Capture the cell that displays the provided text and extract its [x, y] central coordinate. 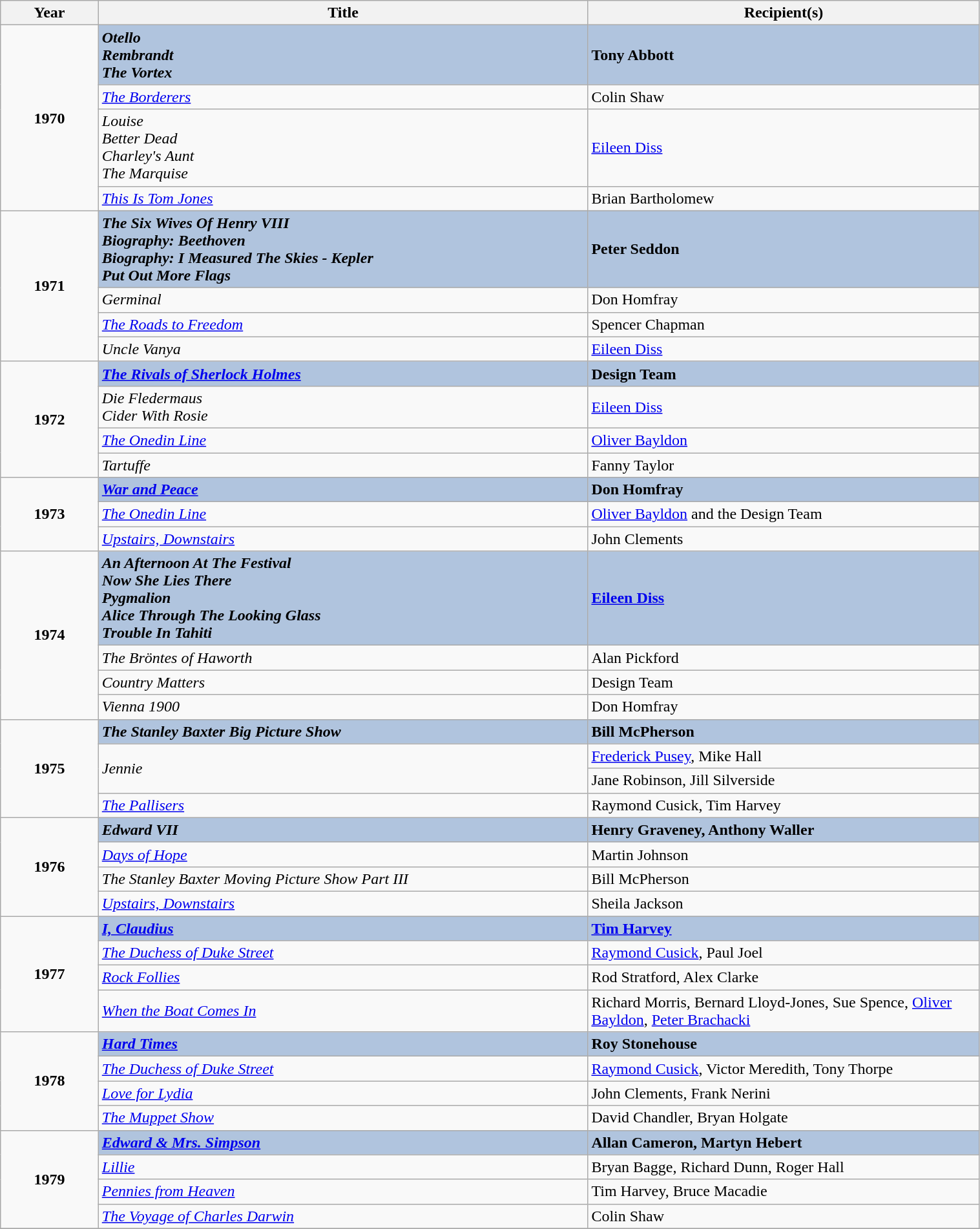
Henry Graveney, Anthony Waller [784, 830]
The Bröntes of Haworth [343, 658]
Alan Pickford [784, 658]
The Stanley Baxter Big Picture Show [343, 731]
Edward VII [343, 830]
Tim Harvey [784, 929]
Germinal [343, 300]
Jennie [343, 768]
Country Matters [343, 682]
Oliver Bayldon and the Design Team [784, 514]
Pennies from Heaven [343, 1192]
Tony Abbott [784, 55]
1972 [50, 419]
Vienna 1900 [343, 707]
War and Peace [343, 490]
Tartuffe [343, 465]
Spencer Chapman [784, 324]
Jane Robinson, Jill Silverside [784, 781]
The Rivals of Sherlock Holmes [343, 373]
Die FledermausCider With Rosie [343, 407]
Title [343, 13]
1979 [50, 1179]
Raymond Cusick, Victor Meredith, Tony Thorpe [784, 1069]
David Chandler, Bryan Holgate [784, 1118]
Hard Times [343, 1044]
The Six Wives Of Henry VIIIBiography: BeethovenBiography: I Measured The Skies - KeplerPut Out More Flags [343, 249]
Martin Johnson [784, 854]
The Muppet Show [343, 1118]
Peter Seddon [784, 249]
The Pallisers [343, 805]
1970 [50, 118]
Roy Stonehouse [784, 1044]
1973 [50, 514]
Edward & Mrs. Simpson [343, 1142]
Allan Cameron, Martyn Hebert [784, 1142]
LouiseBetter DeadCharley's AuntThe Marquise [343, 147]
Recipient(s) [784, 13]
The Roads to Freedom [343, 324]
Love for Lydia [343, 1093]
Oliver Bayldon [784, 440]
Frederick Pusey, Mike Hall [784, 756]
Lillie [343, 1167]
Year [50, 13]
Rod Stratford, Alex Clarke [784, 978]
1976 [50, 867]
I, Claudius [343, 929]
Bryan Bagge, Richard Dunn, Roger Hall [784, 1167]
1975 [50, 768]
OtelloRembrandtThe Vortex [343, 55]
Raymond Cusick, Paul Joel [784, 953]
John Clements [784, 539]
When the Boat Comes In [343, 1011]
Tim Harvey, Bruce Macadie [784, 1192]
Days of Hope [343, 854]
The Stanley Baxter Moving Picture Show Part III [343, 879]
The Voyage of Charles Darwin [343, 1216]
The Borderers [343, 97]
Richard Morris, Bernard Lloyd-Jones, Sue Spence, Oliver Bayldon, Peter Brachacki [784, 1011]
Sheila Jackson [784, 903]
Fanny Taylor [784, 465]
An Afternoon At The FestivalNow She Lies TherePygmalionAlice Through The Looking GlassTrouble In Tahiti [343, 598]
1977 [50, 974]
1978 [50, 1081]
1971 [50, 286]
Rock Follies [343, 978]
Brian Bartholomew [784, 198]
Uncle Vanya [343, 349]
John Clements, Frank Nerini [784, 1093]
Raymond Cusick, Tim Harvey [784, 805]
1974 [50, 635]
This Is Tom Jones [343, 198]
